Identify which cell holds the provided text, then report its (x, y) central coordinate. 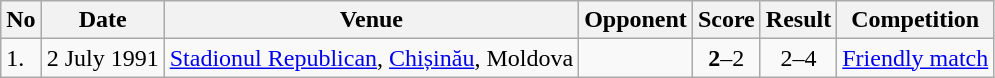
No (21, 20)
2–4 (798, 58)
Venue (371, 20)
Stadionul Republican, Chișinău, Moldova (371, 58)
Result (798, 20)
1. (21, 58)
Opponent (636, 20)
2–2 (726, 58)
Date (102, 20)
2 July 1991 (102, 58)
Competition (916, 20)
Friendly match (916, 58)
Score (726, 20)
